Extract the (x, y) coordinate from the center of the cell holding the provided text.  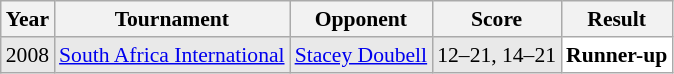
Runner-up (616, 55)
Year (28, 19)
Opponent (362, 19)
Stacey Doubell (362, 55)
2008 (28, 55)
South Africa International (172, 55)
Tournament (172, 19)
Score (496, 19)
Result (616, 19)
12–21, 14–21 (496, 55)
